Determine the [x, y] coordinate at the center of the cell enclosing the given text.  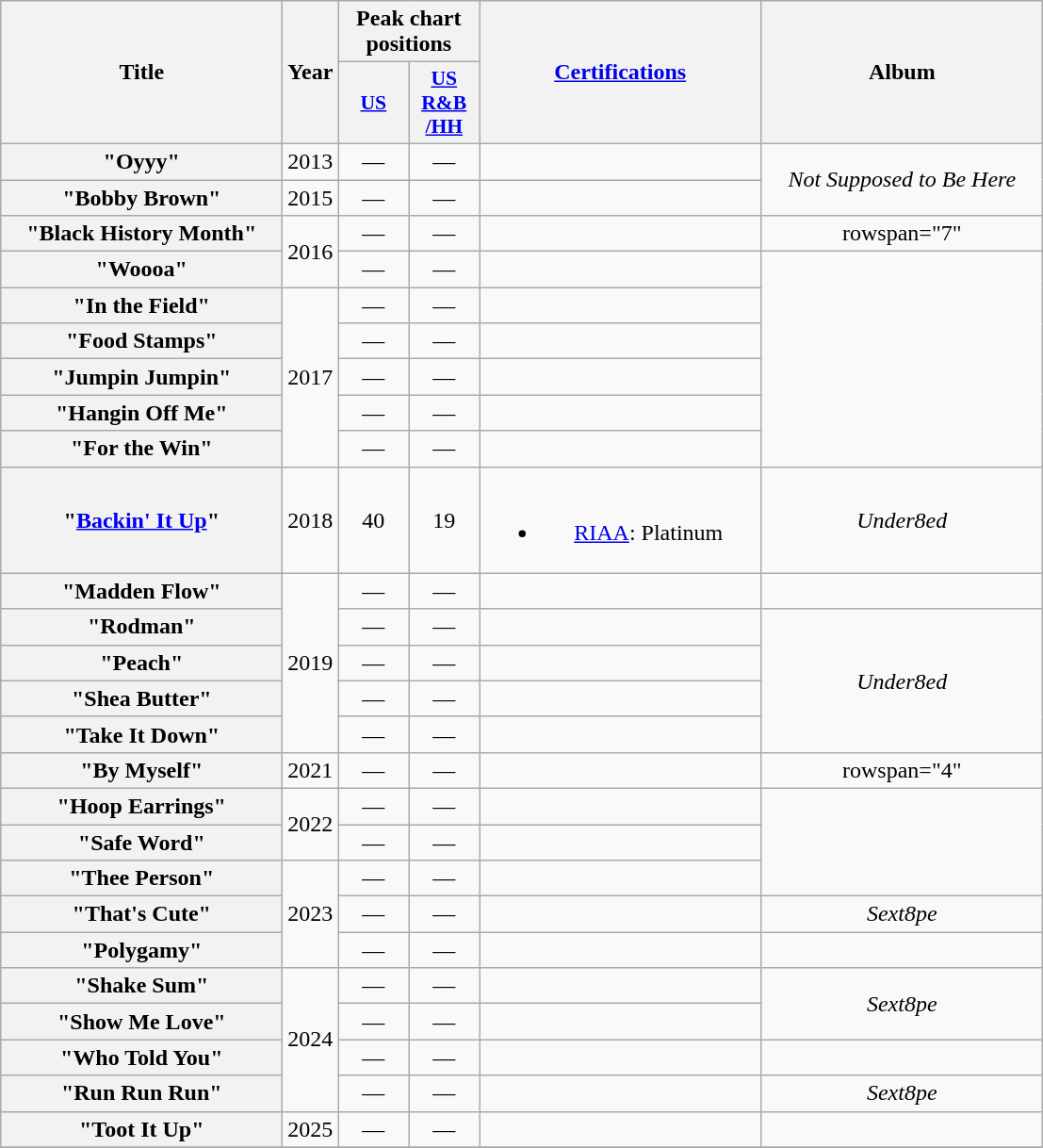
"Run Run Run" [141, 1093]
"Shake Sum" [141, 986]
"Show Me Love" [141, 1022]
"Food Stamps" [141, 341]
"Take It Down" [141, 734]
"Rodman" [141, 627]
2019 [311, 663]
"Hoop Earrings" [141, 806]
"Oyyy" [141, 161]
"Madden Flow" [141, 591]
Title [141, 73]
Album [903, 73]
Certifications [620, 73]
"Polygamy" [141, 950]
"Who Told You" [141, 1058]
rowspan="4" [903, 770]
"That's Cute" [141, 914]
2023 [311, 914]
"Black History Month" [141, 234]
2021 [311, 770]
"Toot It Up" [141, 1129]
Peak chart positions [409, 32]
40 [373, 520]
"Woooa" [141, 270]
"Safe Word" [141, 842]
2016 [311, 252]
rowspan="7" [903, 234]
RIAA: Platinum [620, 520]
US [373, 104]
"By Myself" [141, 770]
"Bobby Brown" [141, 197]
USR&B/HH [445, 104]
"In the Field" [141, 305]
"Thee Person" [141, 878]
"Hangin Off Me" [141, 413]
"Backin' It Up" [141, 520]
2018 [311, 520]
2015 [311, 197]
Not Supposed to Be Here [903, 179]
2022 [311, 824]
2017 [311, 377]
Year [311, 73]
2024 [311, 1040]
"For the Win" [141, 449]
2013 [311, 161]
2025 [311, 1129]
"Jumpin Jumpin" [141, 377]
"Shea Butter" [141, 698]
19 [445, 520]
"Peach" [141, 663]
